Return (X, Y) of the center of cell containing provided text 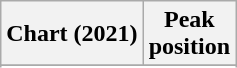
Peakposition (189, 34)
Chart (2021) (72, 34)
